Return [x, y] of the center of cell containing provided text 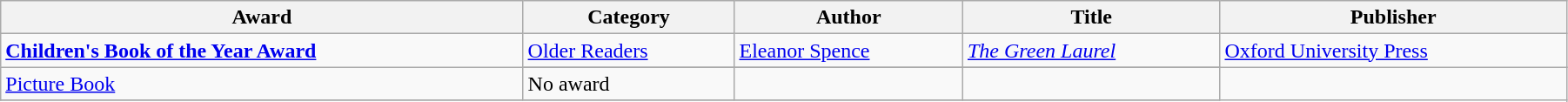
Oxford University Press [1393, 51]
Category [628, 17]
The Green Laurel [1091, 51]
Author [848, 17]
Eleanor Spence [848, 51]
Title [1091, 17]
No award [628, 84]
Older Readers [628, 51]
Children's Book of the Year Award [262, 51]
Publisher [1393, 17]
Picture Book [262, 84]
Award [262, 17]
